Extract the [X, Y] coordinate from the center of the cell holding the provided text.  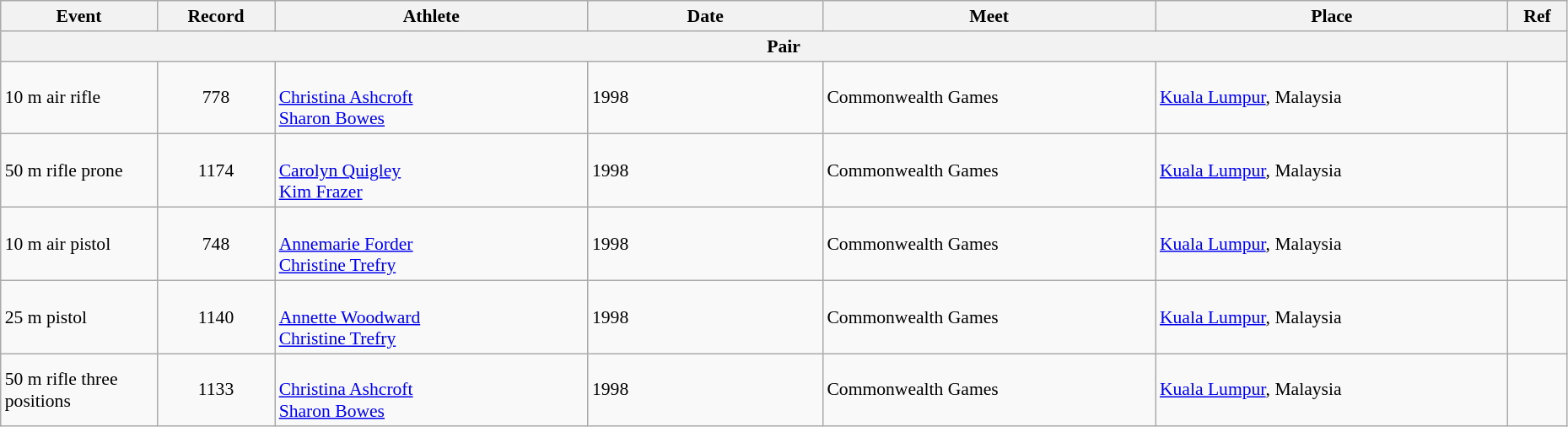
1140 [216, 317]
Record [216, 16]
Date [705, 16]
748 [216, 245]
50 m rifle prone [79, 170]
50 m rifle three positions [79, 390]
1133 [216, 390]
10 m air pistol [79, 245]
10 m air rifle [79, 98]
Annemarie ForderChristine Trefry [432, 245]
25 m pistol [79, 317]
Event [79, 16]
778 [216, 98]
Pair [784, 46]
1174 [216, 170]
Place [1332, 16]
Annette WoodwardChristine Trefry [432, 317]
Meet [989, 16]
Athlete [432, 16]
Carolyn QuigleyKim Frazer [432, 170]
Ref [1538, 16]
